For the text-containing cell, return its midpoint in [x, y] coordinate format. 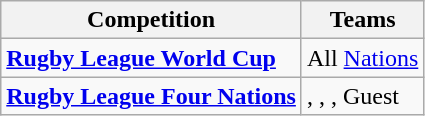
, , , Guest [362, 96]
Teams [362, 20]
All Nations [362, 58]
Competition [152, 20]
Rugby League World Cup [152, 58]
Rugby League Four Nations [152, 96]
